Pinpoint the cell where the given text exists, returning its [x, y] midpoint coordinate. 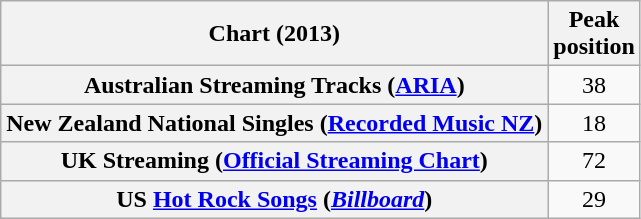
38 [594, 85]
72 [594, 161]
18 [594, 123]
US Hot Rock Songs (Billboard) [274, 199]
Australian Streaming Tracks (ARIA) [274, 85]
UK Streaming (Official Streaming Chart) [274, 161]
New Zealand National Singles (Recorded Music NZ) [274, 123]
Chart (2013) [274, 34]
Peakposition [594, 34]
29 [594, 199]
